Search for the cell housing the specified text and yield its (X, Y) center coordinate. 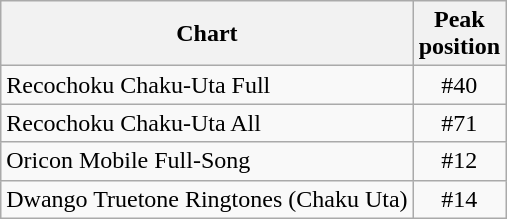
Chart (207, 34)
#40 (459, 85)
Recochoku Chaku-Uta All (207, 123)
#14 (459, 199)
#12 (459, 161)
Dwango Truetone Ringtones (Chaku Uta) (207, 199)
Oricon Mobile Full-Song (207, 161)
Peakposition (459, 34)
Recochoku Chaku-Uta Full (207, 85)
#71 (459, 123)
